From the cell containing the given text, extract its center point as (X, Y) coordinate. 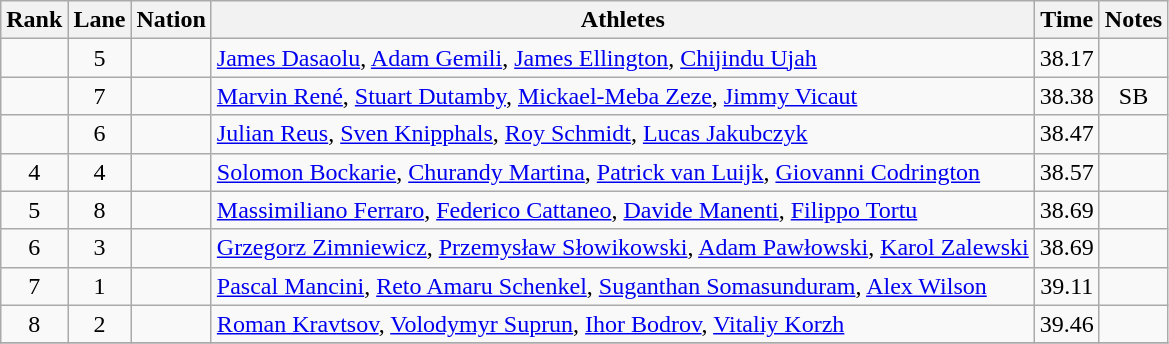
Nation (171, 20)
38.47 (1066, 134)
Athletes (622, 20)
James Dasaolu, Adam Gemili, James Ellington, Chijindu Ujah (622, 58)
39.11 (1066, 286)
Lane (100, 20)
2 (100, 324)
Pascal Mancini, Reto Amaru Schenkel, Suganthan Somasunduram, Alex Wilson (622, 286)
Massimiliano Ferraro, Federico Cattaneo, Davide Manenti, Filippo Tortu (622, 210)
Time (1066, 20)
Julian Reus, Sven Knipphals, Roy Schmidt, Lucas Jakubczyk (622, 134)
1 (100, 286)
Marvin René, Stuart Dutamby, Mickael-Meba Zeze, Jimmy Vicaut (622, 96)
38.38 (1066, 96)
SB (1133, 96)
38.17 (1066, 58)
38.57 (1066, 172)
3 (100, 248)
Roman Kravtsov, Volodymyr Suprun, Ihor Bodrov, Vitaliy Korzh (622, 324)
Notes (1133, 20)
Rank (34, 20)
39.46 (1066, 324)
Solomon Bockarie, Churandy Martina, Patrick van Luijk, Giovanni Codrington (622, 172)
Grzegorz Zimniewicz, Przemysław Słowikowski, Adam Pawłowski, Karol Zalewski (622, 248)
